Find where the given text appears and provide that cell's center as (x, y) coordinate. 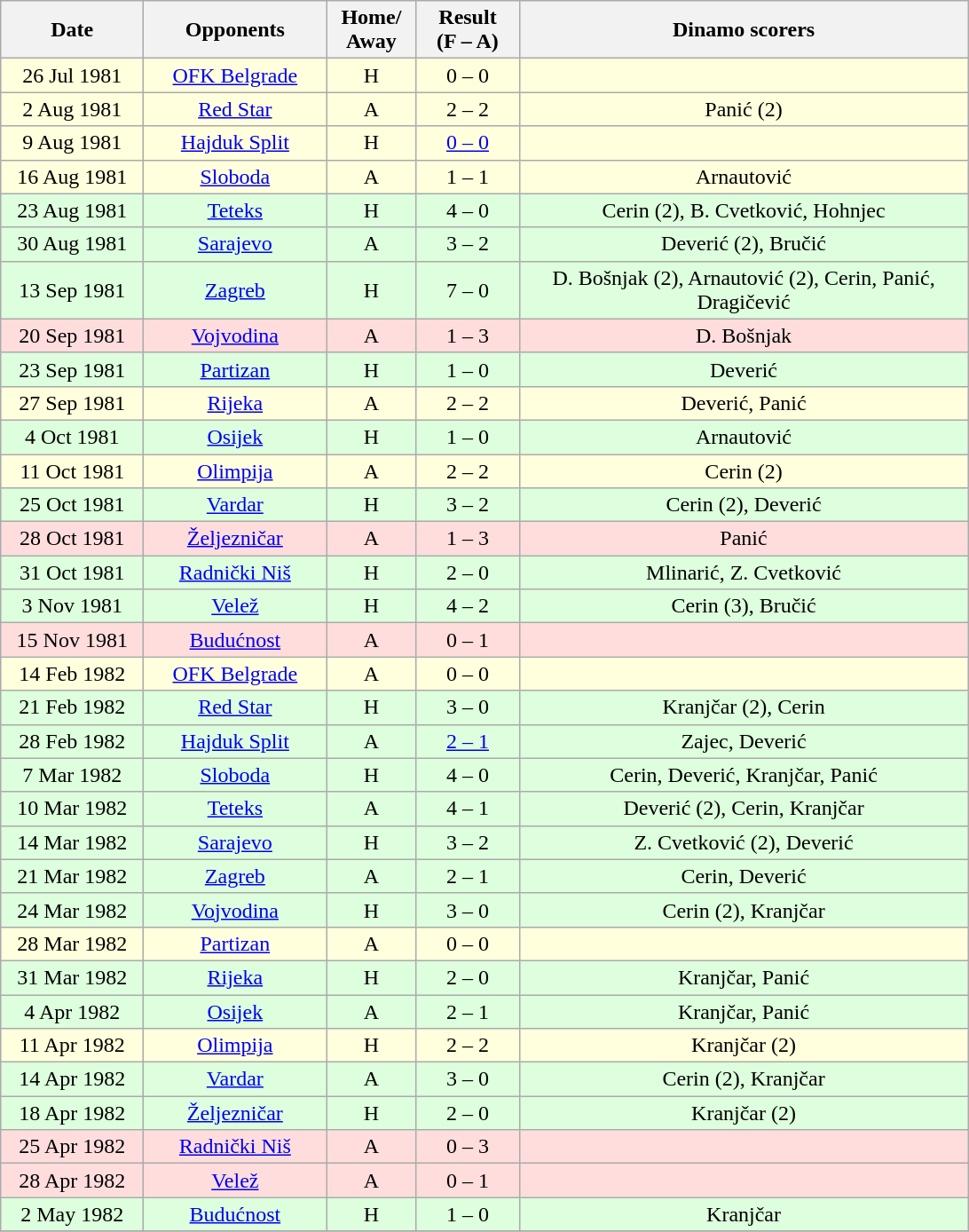
Zajec, Deverić (744, 741)
Deverić (744, 369)
31 Oct 1981 (73, 573)
1 – 1 (468, 177)
4 – 1 (468, 809)
D. Bošnjak (744, 336)
Dinamo scorers (744, 30)
Deverić, Panić (744, 403)
Cerin (2) (744, 471)
Cerin (3), Bručić (744, 606)
7 – 0 (468, 289)
Mlinarić, Z. Cvetković (744, 573)
4 Apr 1982 (73, 1011)
Panić (2) (744, 109)
23 Sep 1981 (73, 369)
25 Apr 1982 (73, 1147)
15 Nov 1981 (73, 640)
21 Feb 1982 (73, 707)
Date (73, 30)
Kranjčar (744, 1214)
7 Mar 1982 (73, 775)
3 Nov 1981 (73, 606)
14 Mar 1982 (73, 842)
Deverić (2), Bručić (744, 244)
2 May 1982 (73, 1214)
Opponents (235, 30)
Cerin, Deverić, Kranjčar, Panić (744, 775)
31 Mar 1982 (73, 977)
23 Aug 1981 (73, 210)
11 Apr 1982 (73, 1046)
30 Aug 1981 (73, 244)
Home/Away (371, 30)
Z. Cvetković (2), Deverić (744, 842)
24 Mar 1982 (73, 910)
Result (F – A) (468, 30)
Cerin (2), B. Cvetković, Hohnjec (744, 210)
28 Oct 1981 (73, 539)
Deverić (2), Cerin, Kranjčar (744, 809)
D. Bošnjak (2), Arnautović (2), Cerin, Panić, Dragičević (744, 289)
2 Aug 1981 (73, 109)
28 Mar 1982 (73, 944)
20 Sep 1981 (73, 336)
13 Sep 1981 (73, 289)
14 Apr 1982 (73, 1079)
9 Aug 1981 (73, 143)
Kranjčar (2), Cerin (744, 707)
0 – 3 (468, 1147)
Cerin, Deverić (744, 876)
11 Oct 1981 (73, 471)
28 Apr 1982 (73, 1181)
Panić (744, 539)
4 – 2 (468, 606)
10 Mar 1982 (73, 809)
21 Mar 1982 (73, 876)
14 Feb 1982 (73, 674)
25 Oct 1981 (73, 505)
27 Sep 1981 (73, 403)
Cerin (2), Deverić (744, 505)
26 Jul 1981 (73, 75)
16 Aug 1981 (73, 177)
28 Feb 1982 (73, 741)
4 Oct 1981 (73, 437)
18 Apr 1982 (73, 1113)
